Extract the [x, y] coordinate from the center of the cell holding the provided text.  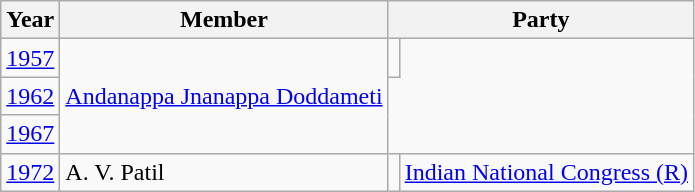
Indian National Congress (R) [546, 172]
Year [30, 20]
Andanappa Jnanappa Doddameti [224, 96]
1957 [30, 58]
Member [224, 20]
A. V. Patil [224, 172]
Party [540, 20]
1962 [30, 96]
1967 [30, 134]
1972 [30, 172]
